Locate the cell with the specified text and output its (x, y) center coordinate. 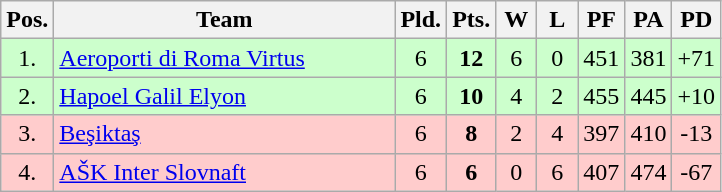
407 (602, 172)
10 (472, 96)
381 (648, 58)
PD (696, 20)
397 (602, 134)
3. (28, 134)
Pld. (421, 20)
Pts. (472, 20)
L (558, 20)
474 (648, 172)
451 (602, 58)
410 (648, 134)
Aeroporti di Roma Virtus (224, 58)
+71 (696, 58)
Hapoel Galil Elyon (224, 96)
455 (602, 96)
+10 (696, 96)
-13 (696, 134)
4. (28, 172)
-67 (696, 172)
W (516, 20)
Pos. (28, 20)
8 (472, 134)
Team (224, 20)
Beşiktaş (224, 134)
12 (472, 58)
AŠK Inter Slovnaft (224, 172)
445 (648, 96)
PA (648, 20)
1. (28, 58)
2. (28, 96)
PF (602, 20)
